Extract the (X, Y) coordinate from the center of the cell holding the provided text.  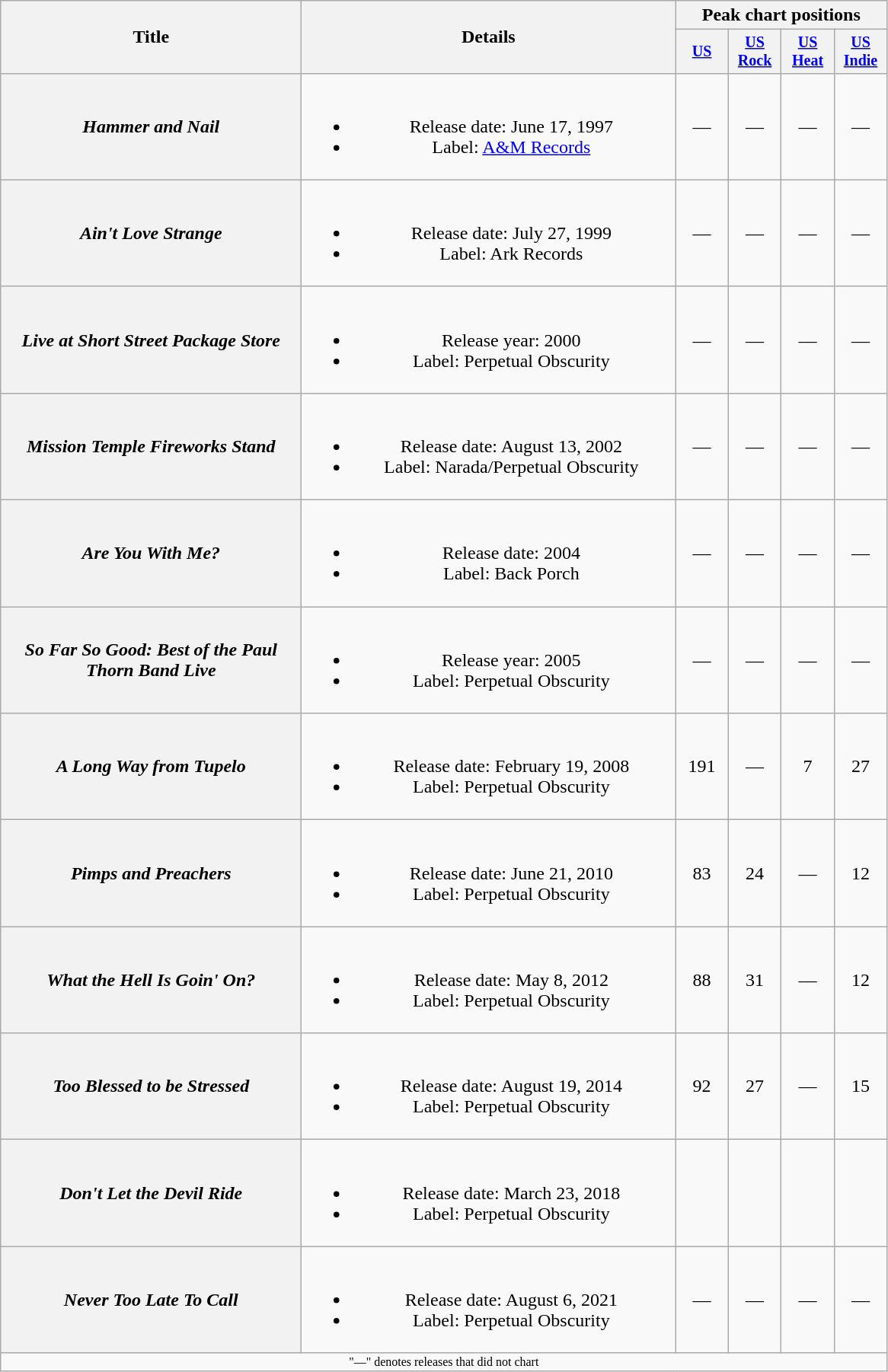
Release date: July 27, 1999Label: Ark Records (489, 233)
Never Too Late To Call (151, 1300)
Release date: March 23, 2018Label: Perpetual Obscurity (489, 1193)
Hammer and Nail (151, 126)
Details (489, 37)
Are You With Me? (151, 554)
15 (861, 1086)
US (702, 52)
Release date: August 13, 2002Label: Narada/Perpetual Obscurity (489, 446)
Mission Temple Fireworks Stand (151, 446)
US Rock (754, 52)
Release date: February 19, 2008Label: Perpetual Obscurity (489, 767)
24 (754, 873)
92 (702, 1086)
88 (702, 980)
Release date: August 6, 2021Label: Perpetual Obscurity (489, 1300)
What the Hell Is Goin' On? (151, 980)
Release year: 2005Label: Perpetual Obscurity (489, 660)
Release date: June 21, 2010Label: Perpetual Obscurity (489, 873)
31 (754, 980)
Release year: 2000Label: Perpetual Obscurity (489, 340)
"—" denotes releases that did not chart (444, 1362)
191 (702, 767)
Title (151, 37)
Release date: June 17, 1997Label: A&M Records (489, 126)
A Long Way from Tupelo (151, 767)
Peak chart positions (781, 15)
Release date: August 19, 2014Label: Perpetual Obscurity (489, 1086)
7 (807, 767)
Release date: May 8, 2012Label: Perpetual Obscurity (489, 980)
Too Blessed to be Stressed (151, 1086)
Release date: 2004Label: Back Porch (489, 554)
Pimps and Preachers (151, 873)
Ain't Love Strange (151, 233)
83 (702, 873)
US Indie (861, 52)
Don't Let the Devil Ride (151, 1193)
US Heat (807, 52)
Live at Short Street Package Store (151, 340)
So Far So Good: Best of the Paul Thorn Band Live (151, 660)
